Locate the cell with the specified text and output its [x, y] center coordinate. 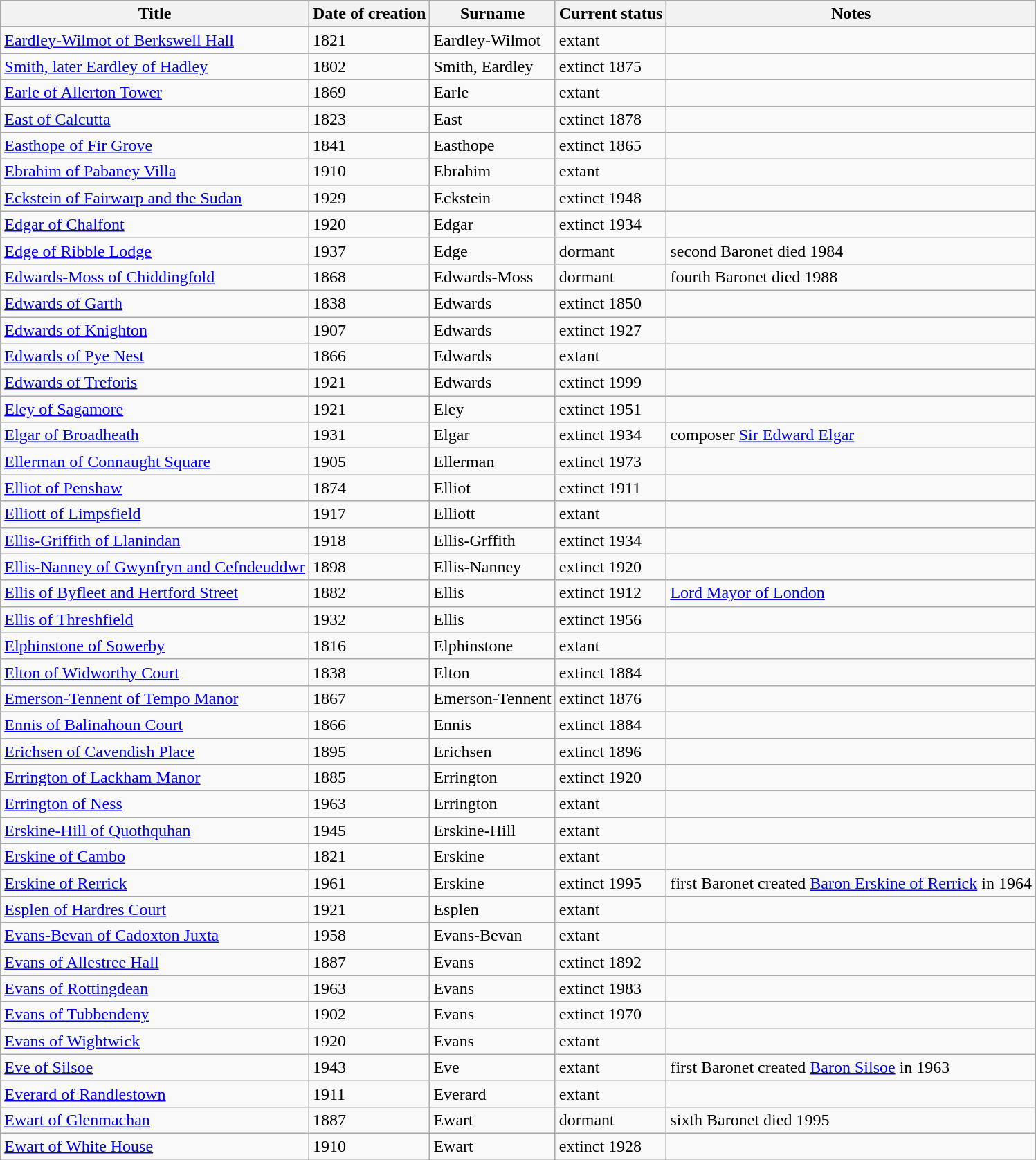
Elliot [493, 488]
Evans of Allestree Hall [155, 962]
Elliott [493, 514]
Erskine of Rerrick [155, 883]
extinct 1875 [610, 66]
first Baronet created Baron Silsoe in 1963 [851, 1067]
Elgar of Broadheath [155, 435]
1929 [370, 198]
Ellis-Nanney of Gwynfryn and Cefndeuddwr [155, 567]
1895 [370, 751]
Erskine-Hill [493, 831]
extinct 1850 [610, 303]
1943 [370, 1067]
Ellerman [493, 462]
Edwards of Garth [155, 303]
extinct 1892 [610, 962]
Emerson-Tennent of Tempo Manor [155, 698]
Smith, later Eardley of Hadley [155, 66]
extinct 1999 [610, 383]
sixth Baronet died 1995 [851, 1120]
Ellis of Threshfield [155, 619]
Eve [493, 1067]
Eley of Sagamore [155, 409]
Ewart of White House [155, 1146]
extinct 1983 [610, 988]
1802 [370, 66]
Erichsen of Cavendish Place [155, 751]
1882 [370, 593]
1868 [370, 277]
Esplen [493, 909]
Edwards-Moss of Chiddingfold [155, 277]
1898 [370, 567]
Evans of Rottingdean [155, 988]
Easthope [493, 145]
Everard of Randlestown [155, 1094]
Date of creation [370, 14]
extinct 1878 [610, 119]
1841 [370, 145]
1867 [370, 698]
Elton of Widworthy Court [155, 672]
Current status [610, 14]
1823 [370, 119]
extinct 1956 [610, 619]
1885 [370, 778]
Errington of Lackham Manor [155, 778]
extinct 1927 [610, 330]
Edwards-Moss [493, 277]
Edgar of Chalfont [155, 224]
1937 [370, 251]
1911 [370, 1094]
Erskine of Cambo [155, 857]
Surname [493, 14]
Erichsen [493, 751]
Evans-Bevan [493, 936]
1874 [370, 488]
Elliott of Limpsfield [155, 514]
composer Sir Edward Elgar [851, 435]
East [493, 119]
Elliot of Penshaw [155, 488]
Smith, Eardley [493, 66]
Evans of Wightwick [155, 1041]
Everard [493, 1094]
1816 [370, 646]
first Baronet created Baron Erskine of Rerrick in 1964 [851, 883]
extinct 1911 [610, 488]
Ennis [493, 725]
extinct 1973 [610, 462]
Edge [493, 251]
extinct 1876 [610, 698]
Eve of Silsoe [155, 1067]
Ellerman of Connaught Square [155, 462]
East of Calcutta [155, 119]
second Baronet died 1984 [851, 251]
Elton [493, 672]
Ewart of Glenmachan [155, 1120]
1918 [370, 541]
extinct 1865 [610, 145]
extinct 1928 [610, 1146]
Elgar [493, 435]
1945 [370, 831]
Elphinstone [493, 646]
Elphinstone of Sowerby [155, 646]
Eckstein [493, 198]
Ennis of Balinahoun Court [155, 725]
Esplen of Hardres Court [155, 909]
extinct 1970 [610, 1015]
Earle of Allerton Tower [155, 93]
Earle [493, 93]
extinct 1995 [610, 883]
1958 [370, 936]
extinct 1896 [610, 751]
Edwards of Pye Nest [155, 356]
extinct 1951 [610, 409]
Ebrahim of Pabaney Villa [155, 172]
fourth Baronet died 1988 [851, 277]
Emerson-Tennent [493, 698]
Evans of Tubbendeny [155, 1015]
1869 [370, 93]
Ebrahim [493, 172]
Title [155, 14]
Ellis-Nanney [493, 567]
Lord Mayor of London [851, 593]
Errington of Ness [155, 804]
Ellis of Byfleet and Hertford Street [155, 593]
Ellis-Grffith [493, 541]
Ellis-Griffith of Llanindan [155, 541]
extinct 1948 [610, 198]
1932 [370, 619]
Eckstein of Fairwarp and the Sudan [155, 198]
Easthope of Fir Grove [155, 145]
extinct 1912 [610, 593]
Edwards of Knighton [155, 330]
1961 [370, 883]
1917 [370, 514]
Erskine-Hill of Quothquhan [155, 831]
1907 [370, 330]
Notes [851, 14]
Eardley-Wilmot [493, 40]
1902 [370, 1015]
1931 [370, 435]
Evans-Bevan of Cadoxton Juxta [155, 936]
Eley [493, 409]
Edwards of Treforis [155, 383]
Eardley-Wilmot of Berkswell Hall [155, 40]
Edge of Ribble Lodge [155, 251]
Edgar [493, 224]
1905 [370, 462]
